Output the (x, y) coordinate of the center of the cell containing the given text.  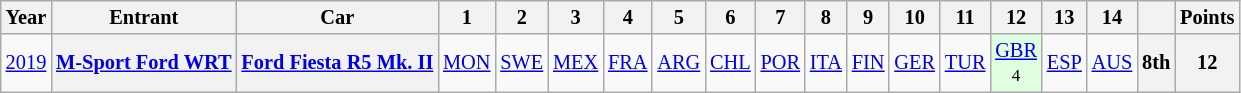
11 (965, 17)
TUR (965, 63)
ARG (678, 63)
ESP (1064, 63)
9 (868, 17)
MON (466, 63)
2019 (26, 63)
1 (466, 17)
CHL (730, 63)
Year (26, 17)
6 (730, 17)
GER (914, 63)
FIN (868, 63)
8th (1156, 63)
2 (522, 17)
AUS (1112, 63)
13 (1064, 17)
ITA (826, 63)
4 (628, 17)
14 (1112, 17)
8 (826, 17)
POR (780, 63)
10 (914, 17)
5 (678, 17)
SWE (522, 63)
M-Sport Ford WRT (144, 63)
Entrant (144, 17)
FRA (628, 63)
Car (337, 17)
Points (1207, 17)
MEX (576, 63)
7 (780, 17)
Ford Fiesta R5 Mk. II (337, 63)
GBR4 (1016, 63)
3 (576, 17)
